For the text-containing cell, return its midpoint in (X, Y) coordinate format. 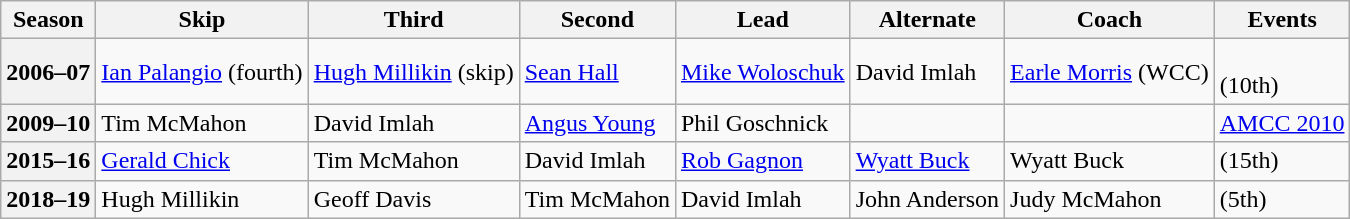
Second (597, 20)
Ian Palangio (fourth) (202, 72)
Sean Hall (597, 72)
Skip (202, 20)
AMCC 2010 (1282, 123)
2006–07 (48, 72)
Rob Gagnon (762, 161)
Season (48, 20)
Hugh Millikin (skip) (414, 72)
Lead (762, 20)
Phil Goschnick (762, 123)
Alternate (927, 20)
Angus Young (597, 123)
2009–10 (48, 123)
John Anderson (927, 199)
Earle Morris (WCC) (1110, 72)
Geoff Davis (414, 199)
Coach (1110, 20)
Hugh Millikin (202, 199)
2015–16 (48, 161)
Gerald Chick (202, 161)
Mike Woloschuk (762, 72)
Judy McMahon (1110, 199)
Events (1282, 20)
2018–19 (48, 199)
(15th) (1282, 161)
(5th) (1282, 199)
(10th) (1282, 72)
Third (414, 20)
